Determine the [x, y] coordinate at the center of the cell enclosing the given text.  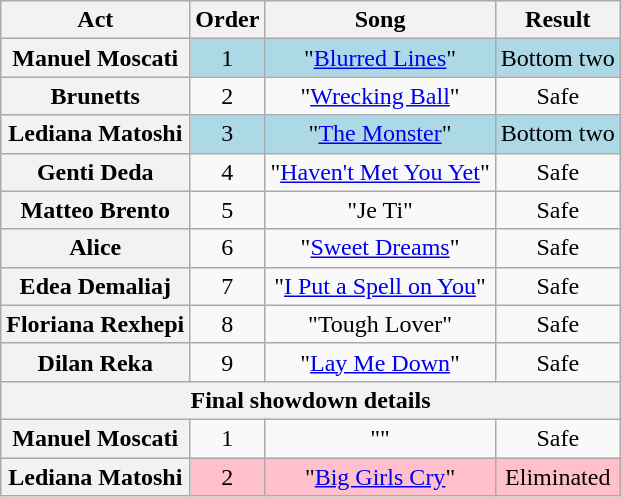
"Big Girls Cry" [380, 477]
"" [380, 438]
"Haven't Met You Yet" [380, 172]
8 [228, 324]
"Sweet Dreams" [380, 248]
Edea Demaliaj [96, 286]
Dilan Reka [96, 362]
"Wrecking Ball" [380, 96]
Brunetts [96, 96]
5 [228, 210]
Final showdown details [311, 400]
"I Put a Spell on You" [380, 286]
Result [558, 20]
"Tough Lover" [380, 324]
Genti Deda [96, 172]
Eliminated [558, 477]
Floriana Rexhepi [96, 324]
Song [380, 20]
"Je Ti" [380, 210]
6 [228, 248]
4 [228, 172]
Matteo Brento [96, 210]
Order [228, 20]
Alice [96, 248]
7 [228, 286]
"Lay Me Down" [380, 362]
"Blurred Lines" [380, 58]
"The Monster" [380, 134]
Act [96, 20]
9 [228, 362]
3 [228, 134]
